Identify which cell holds the provided text, then report its (x, y) central coordinate. 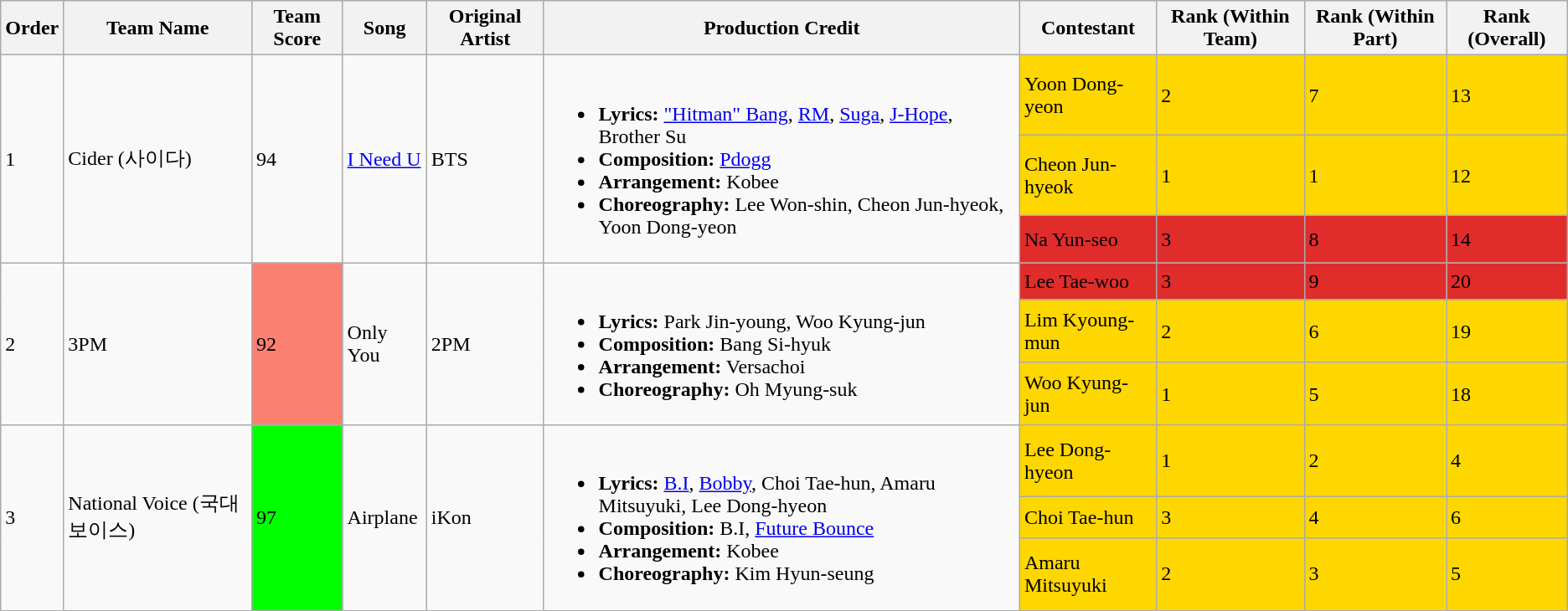
Song (384, 28)
Contestant (1087, 28)
3PM (157, 344)
20 (1506, 281)
Lyrics: "Hitman" Bang, RM, Suga, J-Hope, Brother SuComposition: PdoggArrangement: KobeeChoreography: Lee Won-shin, Cheon Jun-hyeok, Yoon Dong-yeon (781, 159)
Lyrics: B.I, Bobby, Choi Tae-hun, Amaru Mitsuyuki, Lee Dong-hyeonComposition: B.I, Future BounceArrangement: KobeeChoreography: Kim Hyun-seung (781, 517)
Cheon Jun-hyeok (1087, 176)
Team Score (297, 28)
18 (1506, 393)
8 (1375, 239)
Rank (Overall) (1506, 28)
19 (1506, 331)
Airplane (384, 517)
I Need U (384, 159)
Only You (384, 344)
12 (1506, 176)
Rank (Within Team) (1230, 28)
Lyrics: Park Jin-young, Woo Kyung-junComposition: Bang Si-hyukArrangement: VersachoiChoreography: Oh Myung-suk (781, 344)
Cider (사이다) (157, 159)
National Voice (국대보이스) (157, 517)
Lee Tae-woo (1087, 281)
Team Name (157, 28)
94 (297, 159)
92 (297, 344)
Na Yun-seo (1087, 239)
Choi Tae-hun (1087, 517)
9 (1375, 281)
Lee Dong-hyeon (1087, 461)
BTS (485, 159)
Amaru Mitsuyuki (1087, 574)
Original Artist (485, 28)
Order (32, 28)
Rank (Within Part) (1375, 28)
iKon (485, 517)
Yoon Dong-yeon (1087, 95)
2PM (485, 344)
Lim Kyoung-mun (1087, 331)
Woo Kyung-jun (1087, 393)
7 (1375, 95)
97 (297, 517)
13 (1506, 95)
14 (1506, 239)
Production Credit (781, 28)
